Determine the (X, Y) coordinate at the center of the cell enclosing the given text.  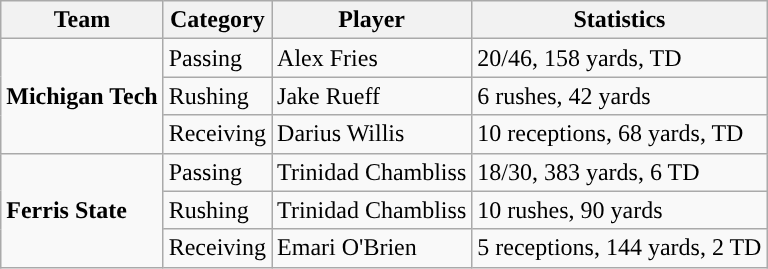
Michigan Tech (82, 96)
Ferris State (82, 210)
18/30, 383 yards, 6 TD (620, 172)
Statistics (620, 20)
10 receptions, 68 yards, TD (620, 134)
Darius Willis (372, 134)
Category (217, 20)
Team (82, 20)
Jake Rueff (372, 96)
Emari O'Brien (372, 248)
6 rushes, 42 yards (620, 96)
5 receptions, 144 yards, 2 TD (620, 248)
Alex Fries (372, 58)
Player (372, 20)
20/46, 158 yards, TD (620, 58)
10 rushes, 90 yards (620, 210)
